Capture the cell that displays the provided text and extract its (x, y) central coordinate. 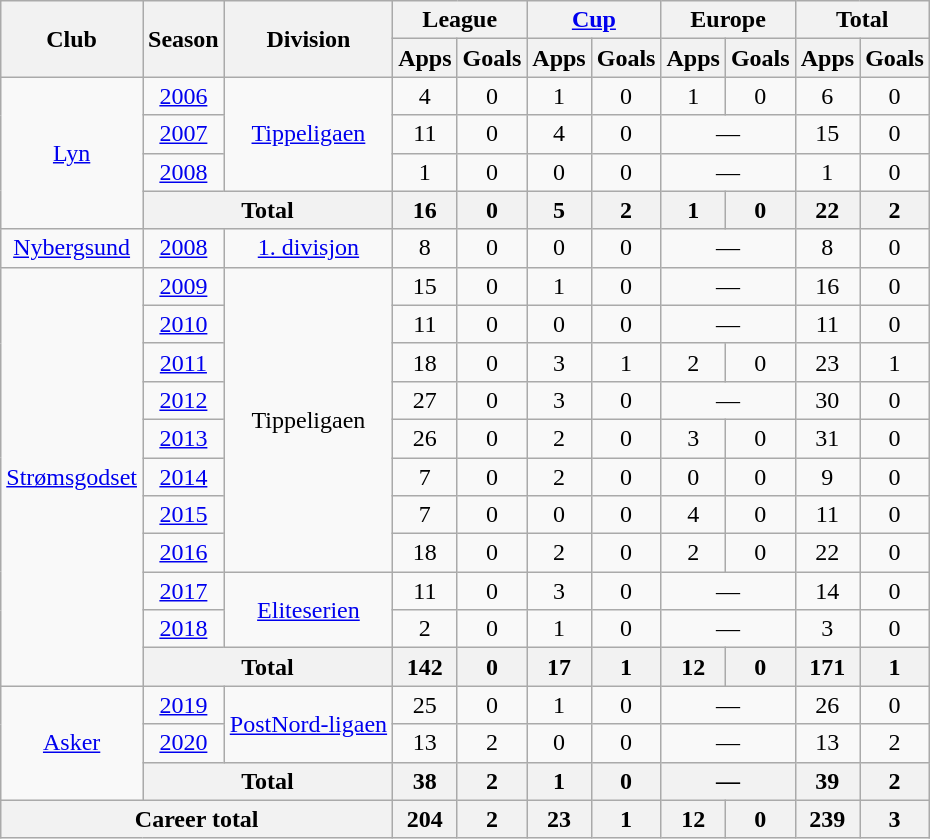
Cup (594, 20)
25 (425, 705)
39 (827, 781)
38 (425, 781)
Season (183, 39)
171 (827, 667)
2015 (183, 515)
2014 (183, 477)
Eliteserien (308, 610)
1. divisjon (308, 248)
Strømsgodset (72, 476)
Club (72, 39)
Asker (72, 743)
31 (827, 438)
2020 (183, 743)
2009 (183, 286)
Division (308, 39)
27 (425, 400)
League (460, 20)
2011 (183, 362)
2010 (183, 324)
Nybergsund (72, 248)
5 (559, 210)
2019 (183, 705)
2017 (183, 591)
30 (827, 400)
2013 (183, 438)
2006 (183, 96)
204 (425, 819)
17 (559, 667)
PostNord-ligaen (308, 724)
2012 (183, 400)
2007 (183, 134)
239 (827, 819)
142 (425, 667)
9 (827, 477)
Lyn (72, 153)
6 (827, 96)
Europe (728, 20)
2016 (183, 553)
14 (827, 591)
Career total (197, 819)
2018 (183, 629)
